Locate the cell with the specified text and output its [x, y] center coordinate. 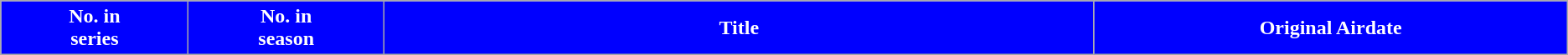
Title [739, 28]
Original Airdate [1330, 28]
No. inseries [95, 28]
No. inseason [286, 28]
